Identify which cell holds the provided text, then report its (X, Y) central coordinate. 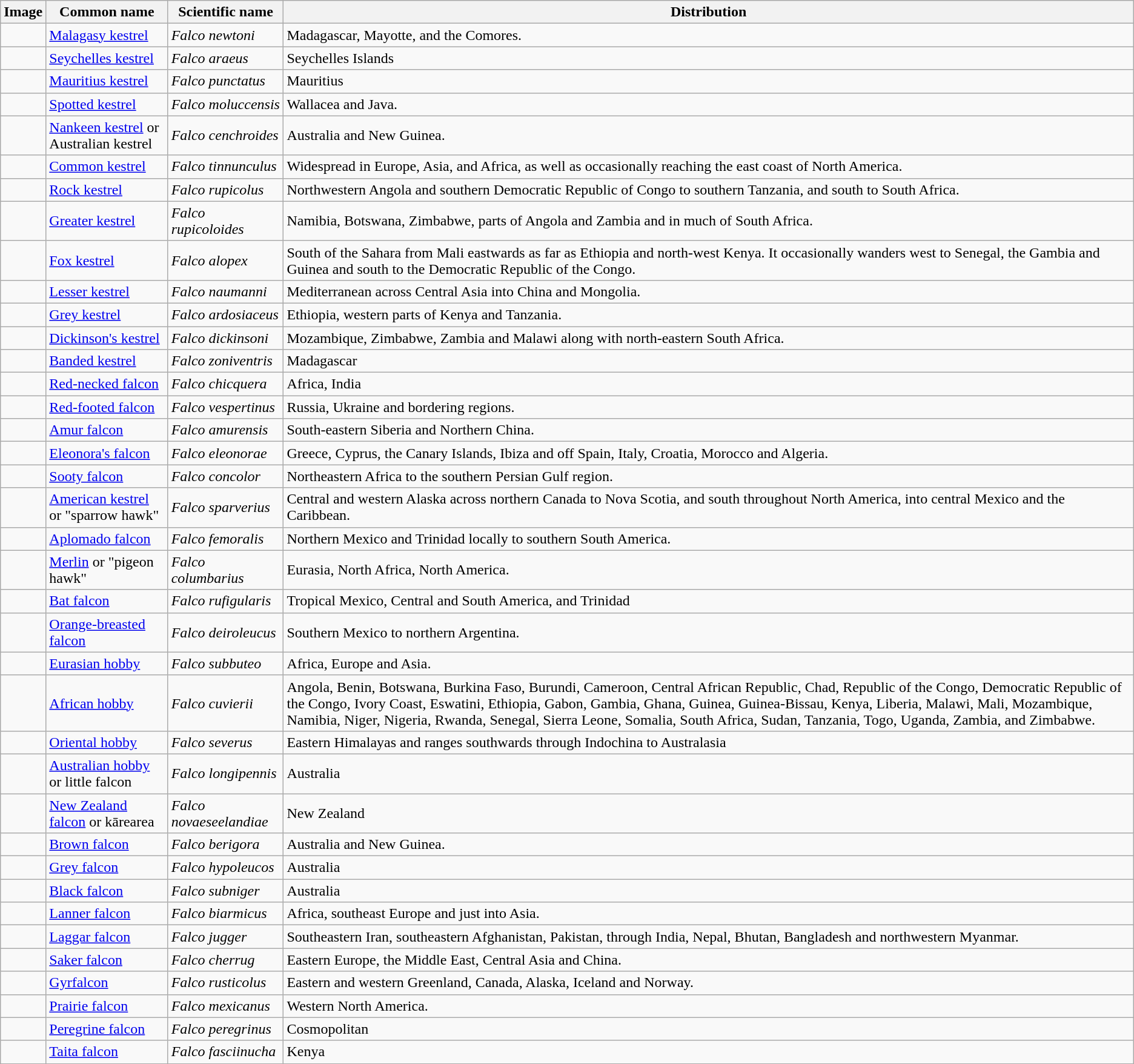
Red-necked falcon (107, 384)
Falco eleonorae (225, 453)
Northeastern Africa to the southern Persian Gulf region. (709, 476)
Falco dickinsoni (225, 337)
Falco rusticolus (225, 983)
Common kestrel (107, 167)
Falco femoralis (225, 539)
Africa, southeast Europe and just into Asia. (709, 914)
Falco alopex (225, 261)
Falco berigora (225, 845)
Gyrfalcon (107, 983)
Falco biarmicus (225, 914)
Oriental hobby (107, 742)
Falco fasciinucha (225, 1052)
Dickinson's kestrel (107, 337)
Falco ardosiaceus (225, 314)
Taita falcon (107, 1052)
Falco punctatus (225, 81)
Falco subniger (225, 891)
Common name (107, 12)
Bat falcon (107, 601)
Saker falcon (107, 960)
Orange-breasted falcon (107, 633)
Banded kestrel (107, 361)
Falco rupicoloides (225, 221)
Seychelles kestrel (107, 58)
Northwestern Angola and southern Democratic Republic of Congo to southern Tanzania, and south to South Africa. (709, 190)
Falco chicquera (225, 384)
Madagascar, Mayotte, and the Comores. (709, 35)
Falco cherrug (225, 960)
Greater kestrel (107, 221)
New Zealand (709, 813)
South-eastern Siberia and Northern China. (709, 430)
Eastern and western Greenland, Canada, Alaska, Iceland and Norway. (709, 983)
Falco severus (225, 742)
Falco vespertinus (225, 407)
Grey falcon (107, 868)
Image (23, 12)
Falco columbarius (225, 570)
Amur falcon (107, 430)
Rock kestrel (107, 190)
Red-footed falcon (107, 407)
Falco tinnunculus (225, 167)
Distribution (709, 12)
Fox kestrel (107, 261)
Black falcon (107, 891)
Falco sparverius (225, 508)
Nankeen kestrel or Australian kestrel (107, 136)
Falco hypoleucos (225, 868)
Eurasia, North Africa, North America. (709, 570)
Prairie falcon (107, 1006)
Falco cuvierii (225, 703)
Falco subbuteo (225, 663)
Africa, Europe and Asia. (709, 663)
Eastern Himalayas and ranges southwards through Indochina to Australasia (709, 742)
Africa, India (709, 384)
Spotted kestrel (107, 104)
Sooty falcon (107, 476)
Lanner falcon (107, 914)
Falco peregrinus (225, 1029)
Falco moluccensis (225, 104)
Peregrine falcon (107, 1029)
Northern Mexico and Trinidad locally to southern South America. (709, 539)
Greece, Cyprus, the Canary Islands, Ibiza and off Spain, Italy, Croatia, Morocco and Algeria. (709, 453)
Eastern Europe, the Middle East, Central Asia and China. (709, 960)
Seychelles Islands (709, 58)
Falco rupicolus (225, 190)
Falco deiroleucus (225, 633)
African hobby (107, 703)
Western North America. (709, 1006)
Tropical Mexico, Central and South America, and Trinidad (709, 601)
Central and western Alaska across northern Canada to Nova Scotia, and south throughout North America, into central Mexico and the Caribbean. (709, 508)
Mauritius kestrel (107, 81)
Madagascar (709, 361)
Falco cenchroides (225, 136)
Eleonora's falcon (107, 453)
Falco novaeseelandiae (225, 813)
Namibia, Botswana, Zimbabwe, parts of Angola and Zambia and in much of South Africa. (709, 221)
Falco newtoni (225, 35)
Mediterranean across Central Asia into China and Mongolia. (709, 291)
Falco concolor (225, 476)
Falco mexicanus (225, 1006)
Southern Mexico to northern Argentina. (709, 633)
Southeastern Iran, southeastern Afghanistan, Pakistan, through India, Nepal, Bhutan, Bangladesh and northwestern Myanmar. (709, 937)
Eurasian hobby (107, 663)
Grey kestrel (107, 314)
Aplomado falcon (107, 539)
Merlin or "pigeon hawk" (107, 570)
Wallacea and Java. (709, 104)
Malagasy kestrel (107, 35)
Lesser kestrel (107, 291)
Falco amurensis (225, 430)
Kenya (709, 1052)
Falco longipennis (225, 773)
Mozambique, Zimbabwe, Zambia and Malawi along with north-eastern South Africa. (709, 337)
Cosmopolitan (709, 1029)
Russia, Ukraine and bordering regions. (709, 407)
Mauritius (709, 81)
Falco naumanni (225, 291)
Falco jugger (225, 937)
Scientific name (225, 12)
American kestrel or "sparrow hawk" (107, 508)
Australian hobby or little falcon (107, 773)
Widespread in Europe, Asia, and Africa, as well as occasionally reaching the east coast of North America. (709, 167)
Ethiopia, western parts of Kenya and Tanzania. (709, 314)
Falco araeus (225, 58)
Falco zoniventris (225, 361)
Laggar falcon (107, 937)
New Zealand falcon or kārearea (107, 813)
Brown falcon (107, 845)
Falco rufigularis (225, 601)
